Scan for the cell matching the given text and deliver its (X, Y) coordinate at center. 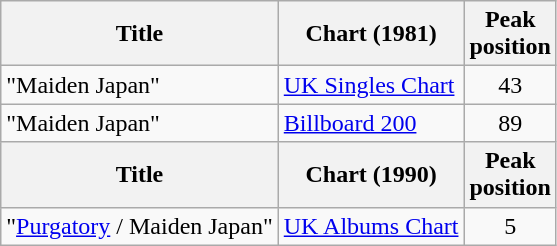
43 (510, 85)
Chart (1990) (371, 174)
Chart (1981) (371, 34)
5 (510, 226)
UK Singles Chart (371, 85)
89 (510, 123)
Billboard 200 (371, 123)
"Purgatory / Maiden Japan" (140, 226)
UK Albums Chart (371, 226)
